Detect which cell encompasses the target text, then output its (x, y) center coordinate. 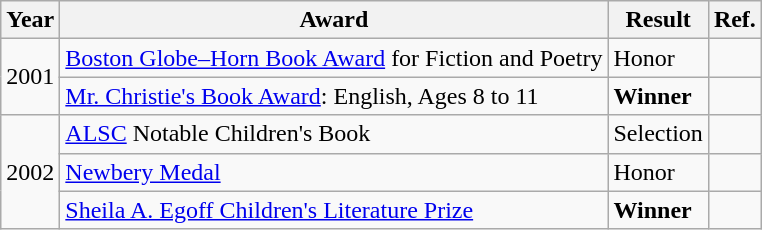
Sheila A. Egoff Children's Literature Prize (334, 210)
Award (334, 20)
ALSC Notable Children's Book (334, 134)
2001 (30, 77)
Year (30, 20)
Ref. (734, 20)
Mr. Christie's Book Award: English, Ages 8 to 11 (334, 96)
Newbery Medal (334, 172)
Selection (658, 134)
Result (658, 20)
2002 (30, 172)
Boston Globe–Horn Book Award for Fiction and Poetry (334, 58)
